Determine the (X, Y) coordinate at the center of the cell enclosing the given text.  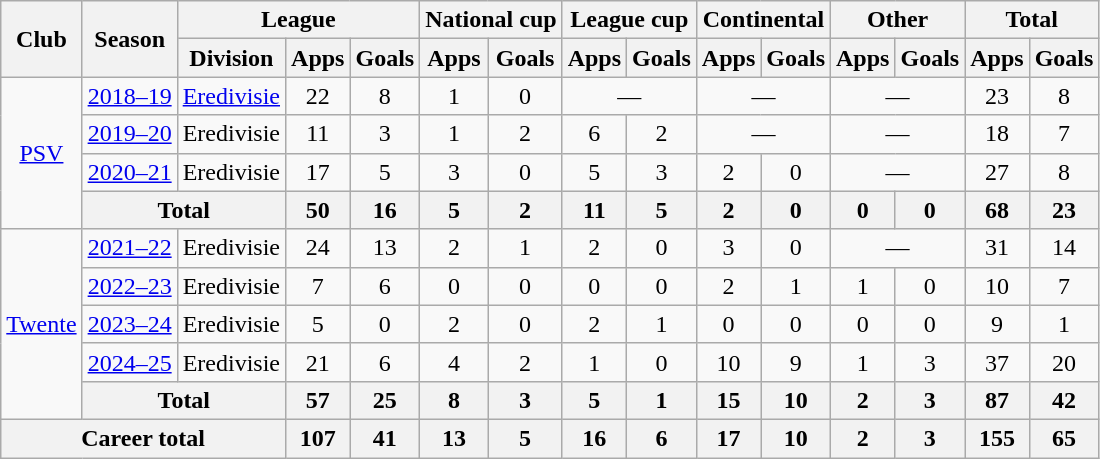
155 (997, 438)
21 (318, 362)
65 (1064, 438)
2024–25 (130, 362)
Other (898, 20)
2023–24 (130, 324)
Season (130, 39)
League cup (629, 20)
15 (728, 400)
PSV (42, 153)
22 (318, 96)
41 (385, 438)
2019–20 (130, 134)
4 (454, 362)
57 (318, 400)
20 (1064, 362)
2021–22 (130, 248)
24 (318, 248)
14 (1064, 248)
27 (997, 172)
Division (231, 58)
Career total (144, 438)
Club (42, 39)
50 (318, 210)
107 (318, 438)
42 (1064, 400)
2022–23 (130, 286)
Continental (763, 20)
87 (997, 400)
League (298, 20)
Twente (42, 324)
18 (997, 134)
25 (385, 400)
68 (997, 210)
National cup (491, 20)
2018–19 (130, 96)
2020–21 (130, 172)
37 (997, 362)
31 (997, 248)
